Find where the given text appears and provide that cell's center as [x, y] coordinate. 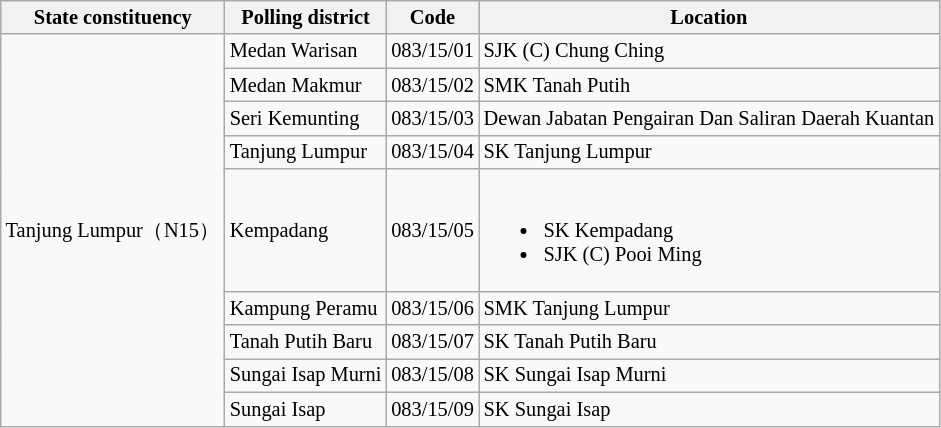
SK Tanah Putih Baru [709, 342]
083/15/09 [432, 409]
Kampung Peramu [306, 308]
SK Tanjung Lumpur [709, 152]
Medan Warisan [306, 51]
Tanah Putih Baru [306, 342]
083/15/02 [432, 85]
SK KempadangSJK (C) Pooi Ming [709, 230]
Medan Makmur [306, 85]
Sungai Isap [306, 409]
Tanjung Lumpur [306, 152]
083/15/04 [432, 152]
SK Sungai Isap Murni [709, 375]
SJK (C) Chung Ching [709, 51]
083/15/01 [432, 51]
083/15/05 [432, 230]
SMK Tanjung Lumpur [709, 308]
Kempadang [306, 230]
Tanjung Lumpur（N15） [113, 230]
Seri Kemunting [306, 118]
083/15/03 [432, 118]
SK Sungai Isap [709, 409]
SMK Tanah Putih [709, 85]
083/15/07 [432, 342]
083/15/08 [432, 375]
Dewan Jabatan Pengairan Dan Saliran Daerah Kuantan [709, 118]
Polling district [306, 17]
State constituency [113, 17]
Location [709, 17]
083/15/06 [432, 308]
Code [432, 17]
Sungai Isap Murni [306, 375]
